Identify which cell holds the provided text, then report its (x, y) central coordinate. 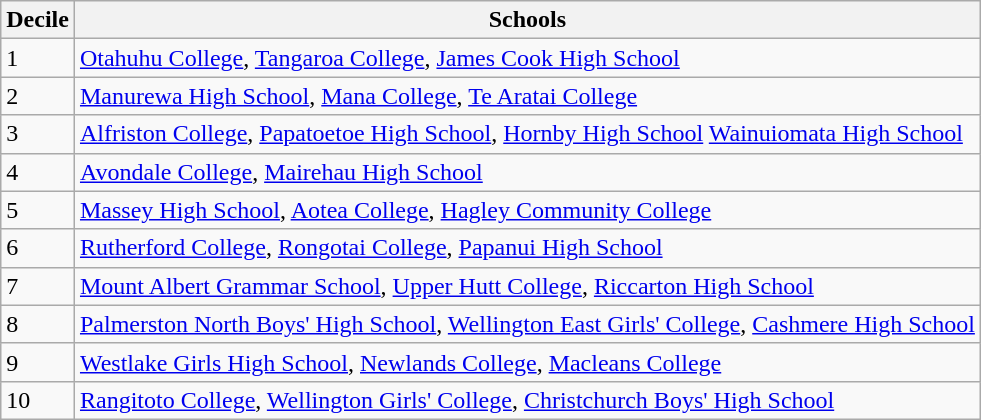
3 (38, 134)
7 (38, 286)
Alfriston College, Papatoetoe High School, Hornby High School Wainuiomata High School (527, 134)
Rangitoto College, Wellington Girls' College, Christchurch Boys' High School (527, 400)
Massey High School, Aotea College, Hagley Community College (527, 210)
5 (38, 210)
4 (38, 172)
9 (38, 362)
Otahuhu College, Tangaroa College, James Cook High School (527, 58)
2 (38, 96)
8 (38, 324)
Westlake Girls High School, Newlands College, Macleans College (527, 362)
Rutherford College, Rongotai College, Papanui High School (527, 248)
1 (38, 58)
Avondale College, Mairehau High School (527, 172)
6 (38, 248)
Palmerston North Boys' High School, Wellington East Girls' College, Cashmere High School (527, 324)
Manurewa High School, Mana College, Te Aratai College (527, 96)
Mount Albert Grammar School, Upper Hutt College, Riccarton High School (527, 286)
Schools (527, 20)
Decile (38, 20)
10 (38, 400)
